Extract the (X, Y) coordinate from the center of the cell holding the provided text.  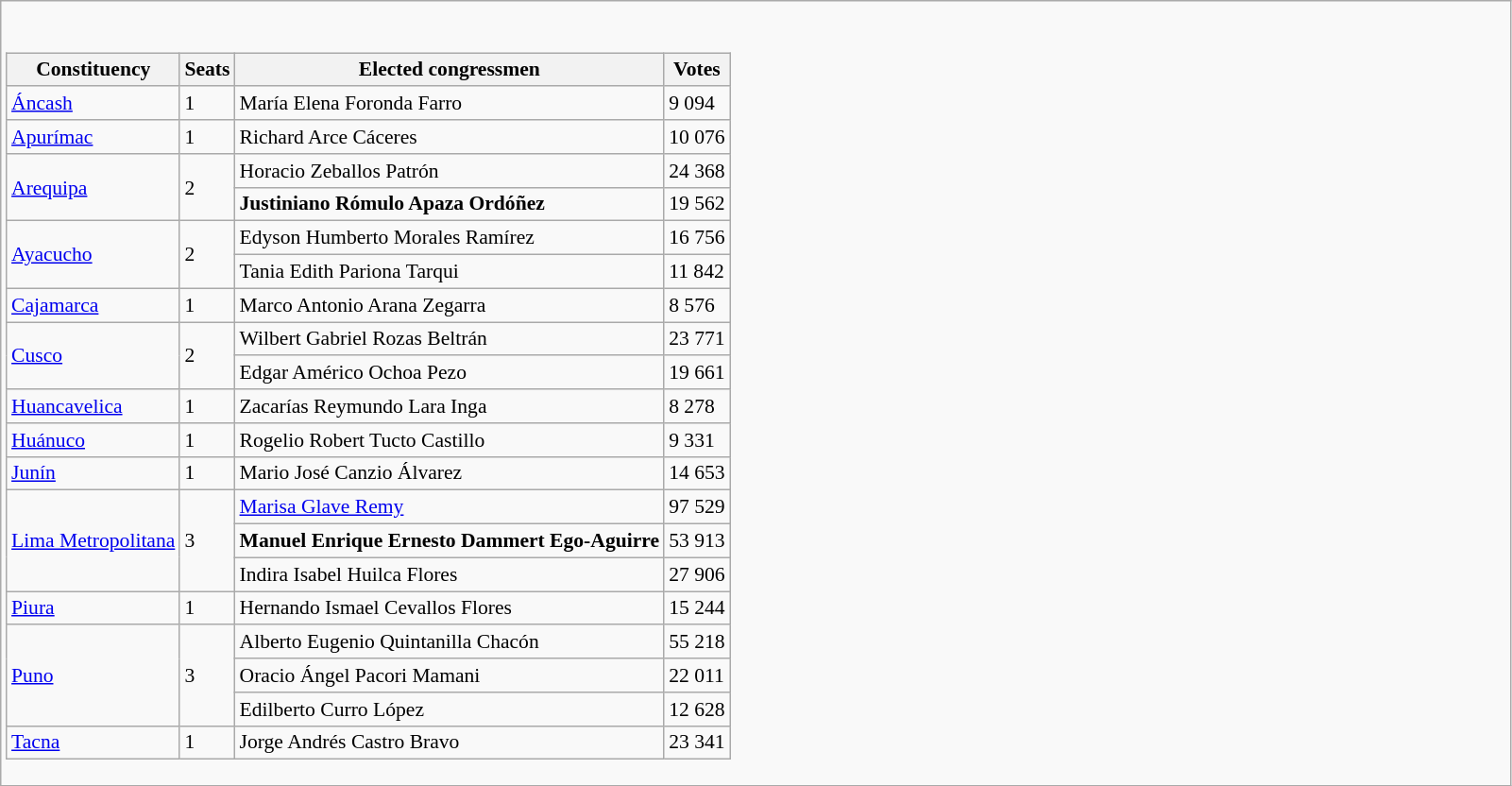
Tania Edith Pariona Tarqui (450, 271)
Tacna (93, 743)
Richard Arce Cáceres (450, 137)
Edilberto Curro López (450, 709)
23 341 (697, 743)
22 011 (697, 675)
Mario José Canzio Álvarez (450, 473)
97 529 (697, 507)
Wilbert Gabriel Rozas Beltrán (450, 339)
12 628 (697, 709)
Lima Metropolitana (93, 540)
Alberto Eugenio Quintanilla Chacón (450, 641)
Piura (93, 608)
Oracio Ángel Pacori Mamani (450, 675)
Indira Isabel Huilca Flores (450, 574)
Edgar Américo Ochoa Pezo (450, 372)
Marco Antonio Arana Zegarra (450, 305)
8 576 (697, 305)
Horacio Zeballos Patrón (450, 170)
14 653 (697, 473)
19 661 (697, 372)
Jorge Andrés Castro Bravo (450, 743)
Justiniano Rómulo Apaza Ordóñez (450, 204)
Huánuco (93, 439)
Ayacucho (93, 255)
24 368 (697, 170)
10 076 (697, 137)
16 756 (697, 238)
Seats (207, 70)
Áncash (93, 103)
9 094 (697, 103)
9 331 (697, 439)
Arequipa (93, 187)
Edyson Humberto Morales Ramírez (450, 238)
19 562 (697, 204)
Cajamarca (93, 305)
Puno (93, 675)
Marisa Glave Remy (450, 507)
Zacarías Reymundo Lara Inga (450, 406)
Rogelio Robert Tucto Castillo (450, 439)
Constituency (93, 70)
11 842 (697, 271)
27 906 (697, 574)
Hernando Ismael Cevallos Flores (450, 608)
23 771 (697, 339)
Junín (93, 473)
Elected congressmen (450, 70)
Huancavelica (93, 406)
55 218 (697, 641)
53 913 (697, 540)
Votes (697, 70)
María Elena Foronda Farro (450, 103)
8 278 (697, 406)
Cusco (93, 355)
Manuel Enrique Ernesto Dammert Ego-Aguirre (450, 540)
15 244 (697, 608)
Apurímac (93, 137)
